Capture the cell that displays the provided text and extract its (X, Y) central coordinate. 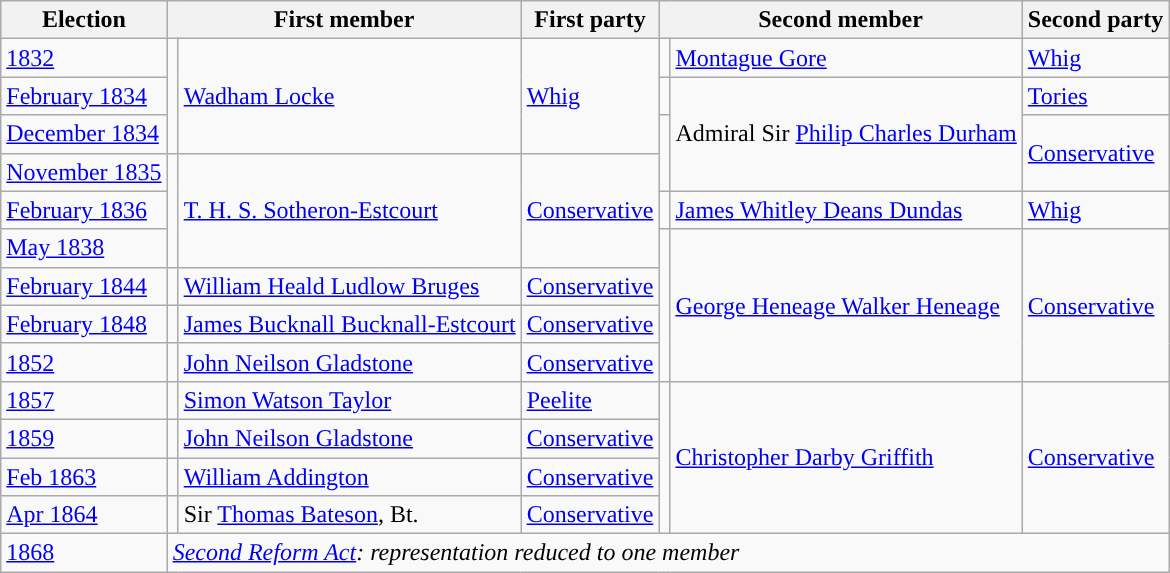
May 1838 (84, 248)
February 1834 (84, 96)
Second party (1095, 20)
First member (344, 20)
December 1834 (84, 134)
James Whitley Deans Dundas (846, 210)
November 1835 (84, 172)
February 1844 (84, 286)
First party (590, 20)
Second Reform Act: representation reduced to one member (668, 553)
Montague Gore (846, 58)
Tories (1095, 96)
Peelite (590, 400)
Admiral Sir Philip Charles Durham (846, 134)
1832 (84, 58)
T. H. S. Sotheron-Estcourt (350, 210)
George Heneage Walker Heneage (846, 305)
February 1848 (84, 324)
1852 (84, 362)
Feb 1863 (84, 477)
Simon Watson Taylor (350, 400)
William Addington (350, 477)
Sir Thomas Bateson, Bt. (350, 515)
February 1836 (84, 210)
James Bucknall Bucknall-Estcourt (350, 324)
1857 (84, 400)
Election (84, 20)
Wadham Locke (350, 96)
Apr 1864 (84, 515)
Second member (840, 20)
1859 (84, 438)
1868 (84, 553)
Christopher Darby Griffith (846, 457)
William Heald Ludlow Bruges (350, 286)
